Pinpoint the cell where the given text exists, returning its [X, Y] midpoint coordinate. 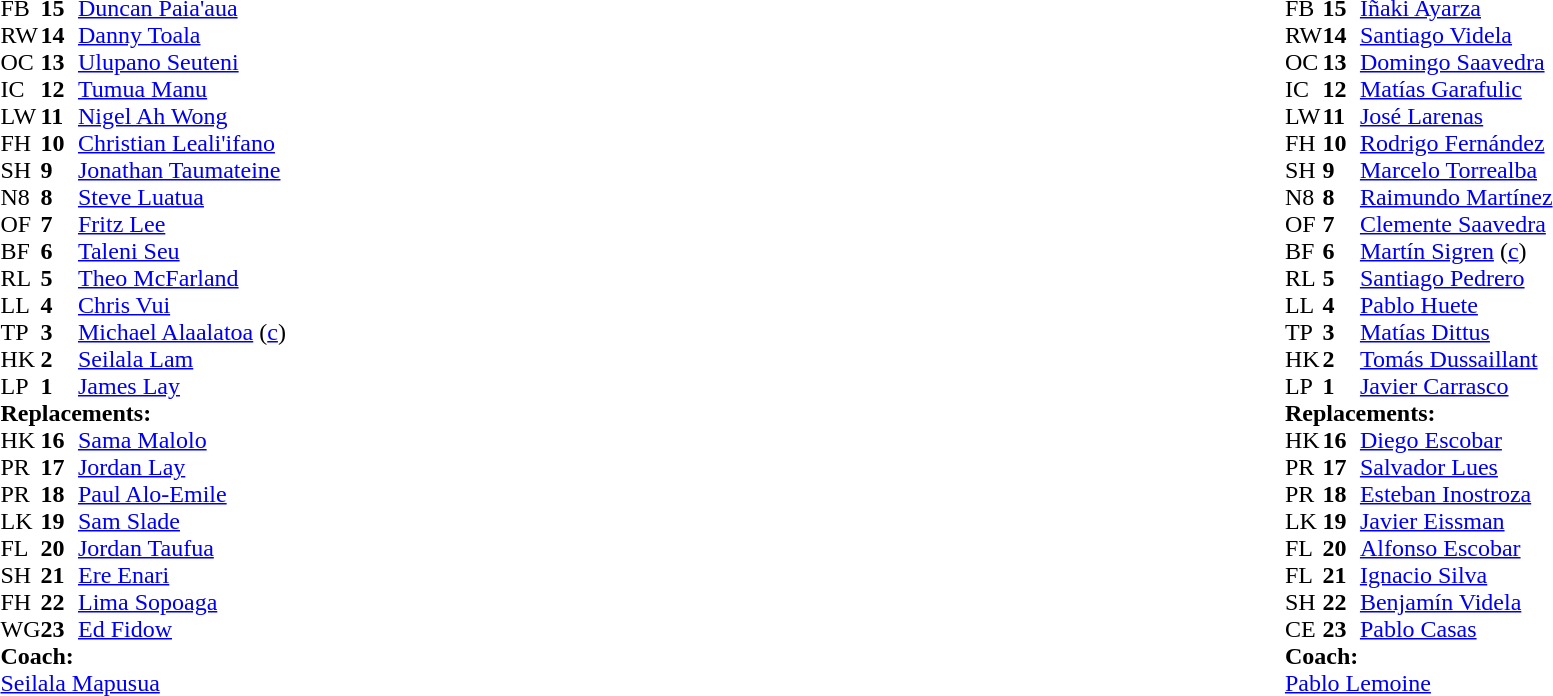
Santiago Pedrero [1456, 278]
Ignacio Silva [1456, 576]
James Lay [182, 386]
Chris Vui [182, 306]
Santiago Videla [1456, 36]
Matías Garafulic [1456, 90]
Steve Luatua [182, 198]
Matías Dittus [1456, 332]
CE [1304, 630]
Raimundo Martínez [1456, 198]
Taleni Seu [182, 252]
Danny Toala [182, 36]
Fritz Lee [182, 224]
Pablo Huete [1456, 306]
Tumua Manu [182, 90]
Jordan Taufua [182, 548]
Rodrigo Fernández [1456, 144]
Martín Sigren (c) [1456, 252]
Jonathan Taumateine [182, 170]
Seilala Lam [182, 360]
Clemente Saavedra [1456, 224]
Pablo Casas [1456, 630]
Nigel Ah Wong [182, 116]
Tomás Dussaillant [1456, 360]
José Larenas [1456, 116]
Theo McFarland [182, 278]
Sam Slade [182, 522]
Salvador Lues [1456, 468]
Benjamín Videla [1456, 602]
Diego Escobar [1456, 440]
WG [20, 630]
Jordan Lay [182, 468]
Ed Fidow [182, 630]
Ere Enari [182, 576]
Alfonso Escobar [1456, 548]
Domingo Saavedra [1456, 62]
Javier Eissman [1456, 522]
Ulupano Seuteni [182, 62]
Marcelo Torrealba [1456, 170]
Lima Sopoaga [182, 602]
Esteban Inostroza [1456, 494]
Javier Carrasco [1456, 386]
Paul Alo-Emile [182, 494]
Michael Alaalatoa (c) [182, 332]
Sama Malolo [182, 440]
Christian Leali'ifano [182, 144]
